Identify which cell holds the provided text, then report its (x, y) central coordinate. 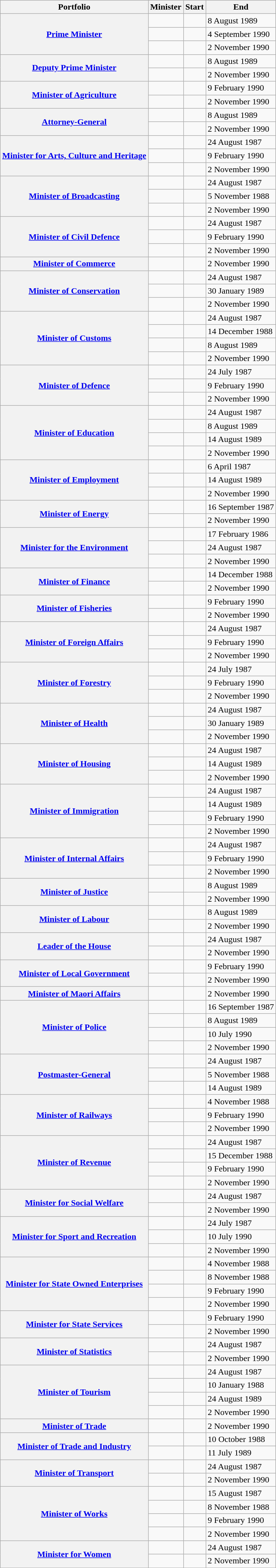
End (241, 7)
Minister for Sport and Recreation (74, 1236)
10 January 1988 (241, 1385)
17 February 1986 (241, 534)
Minister of Finance (74, 581)
4 September 1990 (241, 34)
11 July 1989 (241, 1453)
15 December 1988 (241, 1155)
Minister for Arts, Culture and Heritage (74, 155)
Minister of Maori Affairs (74, 993)
Minister of Energy (74, 514)
Minister for the Environment (74, 547)
Minister of Local Government (74, 973)
Minister of Labour (74, 919)
Minister of Police (74, 1027)
10 October 1988 (241, 1439)
Minister of Civil Defence (74, 237)
Leader of the House (74, 946)
Minister of Tourism (74, 1392)
Start (195, 7)
Portfolio (74, 7)
Prime Minister (74, 34)
Minister of Trade and Industry (74, 1446)
Minister of Revenue (74, 1162)
Minister of Conservation (74, 291)
Minister of Health (74, 723)
Minister of Immigration (74, 811)
Minister (166, 7)
24 August 1989 (241, 1399)
Postmaster-General (74, 1075)
Minister of Statistics (74, 1351)
Minister for State Owned Enterprises (74, 1284)
Minister for Social Welfare (74, 1203)
6 April 1987 (241, 466)
Attorney-General (74, 122)
Minister of Transport (74, 1473)
Minister of Trade (74, 1426)
Minister of Works (74, 1514)
Minister of Employment (74, 480)
Minister of Internal Affairs (74, 858)
Minister of Housing (74, 764)
Deputy Prime Minister (74, 68)
Minister of Commerce (74, 264)
Minister of Defence (74, 385)
Minister of Broadcasting (74, 196)
Minister for State Services (74, 1324)
Minister of Justice (74, 892)
Minister of Agriculture (74, 95)
15 August 1987 (241, 1493)
Minister of Fisheries (74, 608)
Minister of Forestry (74, 683)
Minister of Railways (74, 1115)
Minister for Women (74, 1554)
Minister of Customs (74, 338)
Minister of Education (74, 433)
Minister of Foreign Affairs (74, 642)
